Return [X, Y] of the center of cell containing provided text 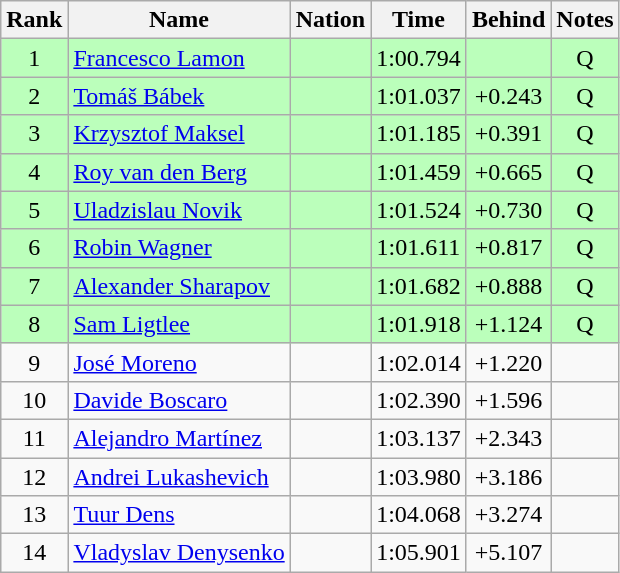
Rank [34, 20]
1:01.918 [419, 324]
Tomáš Bábek [179, 96]
1:01.459 [419, 172]
Nation [330, 20]
1 [34, 58]
Roy van den Berg [179, 172]
Behind [508, 20]
+2.343 [508, 438]
1:01.682 [419, 286]
1:01.524 [419, 210]
Robin Wagner [179, 248]
Davide Boscaro [179, 400]
Uladzislau Novik [179, 210]
+0.243 [508, 96]
13 [34, 515]
7 [34, 286]
8 [34, 324]
1:01.037 [419, 96]
1:03.980 [419, 477]
12 [34, 477]
Sam Ligtlee [179, 324]
Andrei Lukashevich [179, 477]
+0.665 [508, 172]
2 [34, 96]
6 [34, 248]
Krzysztof Maksel [179, 134]
11 [34, 438]
+1.220 [508, 362]
Name [179, 20]
1:01.611 [419, 248]
Alexander Sharapov [179, 286]
1:03.137 [419, 438]
10 [34, 400]
4 [34, 172]
1:04.068 [419, 515]
+0.730 [508, 210]
14 [34, 553]
+3.274 [508, 515]
3 [34, 134]
+0.817 [508, 248]
Time [419, 20]
1:05.901 [419, 553]
1:01.185 [419, 134]
José Moreno [179, 362]
Tuur Dens [179, 515]
9 [34, 362]
1:00.794 [419, 58]
+0.888 [508, 286]
+1.596 [508, 400]
Vladyslav Denysenko [179, 553]
Notes [585, 20]
Francesco Lamon [179, 58]
+0.391 [508, 134]
1:02.014 [419, 362]
5 [34, 210]
+1.124 [508, 324]
+5.107 [508, 553]
1:02.390 [419, 400]
Alejandro Martínez [179, 438]
+3.186 [508, 477]
